Identify which cell holds the provided text, then report its (X, Y) central coordinate. 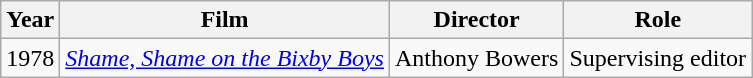
Film (225, 20)
Role (658, 20)
Year (30, 20)
Director (476, 20)
Supervising editor (658, 58)
Shame, Shame on the Bixby Boys (225, 58)
Anthony Bowers (476, 58)
1978 (30, 58)
